Detect which cell encompasses the target text, then output its (x, y) center coordinate. 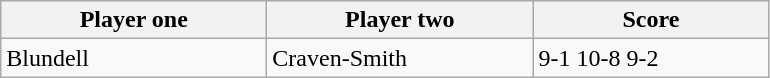
Player two (400, 20)
9-1 10-8 9-2 (651, 58)
Blundell (134, 58)
Player one (134, 20)
Score (651, 20)
Craven-Smith (400, 58)
